Provide the (x, y) coordinate of the cell's center where the given text is located.  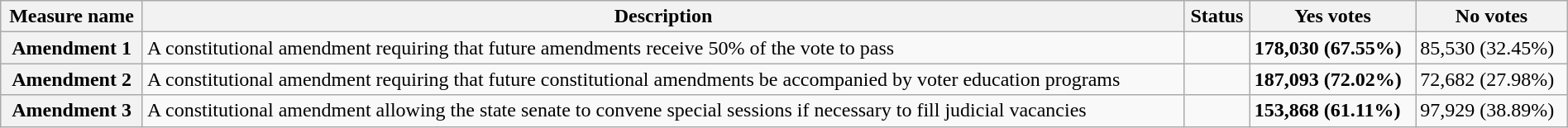
153,868 (61.11%) (1332, 111)
Measure name (72, 17)
Amendment 2 (72, 79)
85,530 (32.45%) (1492, 48)
178,030 (67.55%) (1332, 48)
Amendment 3 (72, 111)
A constitutional amendment requiring that future constitutional amendments be accompanied by voter education programs (663, 79)
A constitutional amendment allowing the state senate to convene special sessions if necessary to fill judicial vacancies (663, 111)
Description (663, 17)
A constitutional amendment requiring that future amendments receive 50% of the vote to pass (663, 48)
Yes votes (1332, 17)
Status (1217, 17)
97,929 (38.89%) (1492, 111)
187,093 (72.02%) (1332, 79)
No votes (1492, 17)
72,682 (27.98%) (1492, 79)
Amendment 1 (72, 48)
